Search for the cell housing the specified text and yield its (x, y) center coordinate. 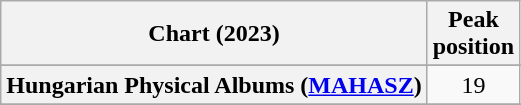
Hungarian Physical Albums (MAHASZ) (214, 85)
19 (473, 85)
Peakposition (473, 34)
Chart (2023) (214, 34)
